Extract the (x, y) coordinate from the center of the cell holding the provided text.  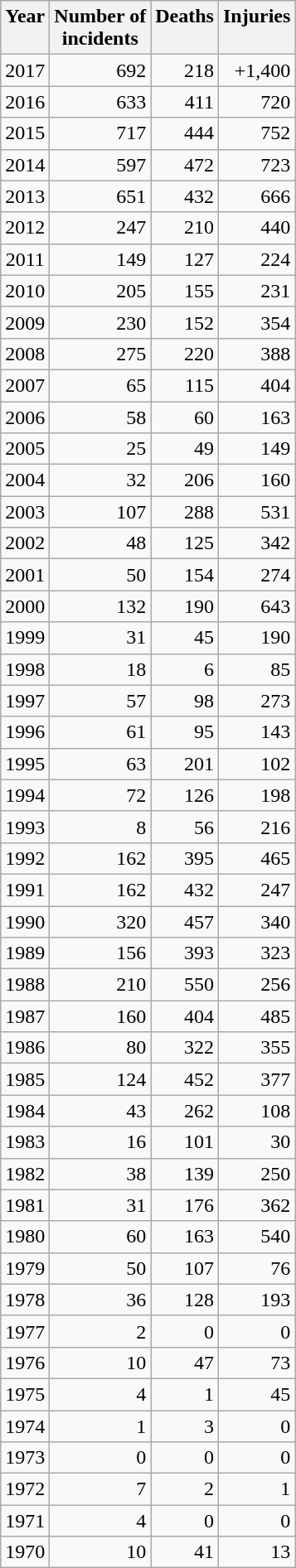
472 (185, 165)
1986 (25, 1048)
1995 (25, 764)
320 (100, 922)
1996 (25, 732)
1993 (25, 827)
1970 (25, 1552)
1989 (25, 953)
127 (185, 259)
218 (185, 70)
2001 (25, 575)
723 (256, 165)
101 (185, 1142)
43 (100, 1111)
643 (256, 606)
58 (100, 417)
95 (185, 732)
395 (185, 858)
651 (100, 196)
1997 (25, 701)
288 (185, 512)
362 (256, 1205)
156 (100, 953)
1979 (25, 1268)
1981 (25, 1205)
2002 (25, 543)
275 (100, 354)
274 (256, 575)
8 (100, 827)
143 (256, 732)
550 (185, 985)
1971 (25, 1521)
452 (185, 1079)
65 (100, 385)
73 (256, 1363)
176 (185, 1205)
666 (256, 196)
126 (185, 795)
692 (100, 70)
1978 (25, 1300)
1983 (25, 1142)
540 (256, 1237)
48 (100, 543)
273 (256, 701)
1984 (25, 1111)
2006 (25, 417)
115 (185, 385)
216 (256, 827)
41 (185, 1552)
411 (185, 102)
152 (185, 322)
2014 (25, 165)
49 (185, 449)
2005 (25, 449)
440 (256, 228)
61 (100, 732)
25 (100, 449)
393 (185, 953)
1973 (25, 1458)
220 (185, 354)
1988 (25, 985)
531 (256, 512)
108 (256, 1111)
262 (185, 1111)
250 (256, 1174)
7 (100, 1489)
13 (256, 1552)
1980 (25, 1237)
444 (185, 133)
63 (100, 764)
2017 (25, 70)
+1,400 (256, 70)
57 (100, 701)
139 (185, 1174)
1985 (25, 1079)
388 (256, 354)
1998 (25, 669)
355 (256, 1048)
206 (185, 480)
633 (100, 102)
224 (256, 259)
377 (256, 1079)
18 (100, 669)
2012 (25, 228)
2015 (25, 133)
32 (100, 480)
1974 (25, 1426)
2000 (25, 606)
485 (256, 1016)
256 (256, 985)
1976 (25, 1363)
2016 (25, 102)
354 (256, 322)
1994 (25, 795)
Number ofincidents (100, 28)
154 (185, 575)
56 (185, 827)
322 (185, 1048)
1992 (25, 858)
Injuries (256, 28)
198 (256, 795)
752 (256, 133)
128 (185, 1300)
193 (256, 1300)
47 (185, 1363)
6 (185, 669)
2013 (25, 196)
2007 (25, 385)
2003 (25, 512)
457 (185, 922)
1975 (25, 1394)
38 (100, 1174)
2011 (25, 259)
155 (185, 291)
1982 (25, 1174)
30 (256, 1142)
230 (100, 322)
72 (100, 795)
231 (256, 291)
1977 (25, 1331)
Deaths (185, 28)
2008 (25, 354)
323 (256, 953)
1972 (25, 1489)
102 (256, 764)
2004 (25, 480)
2009 (25, 322)
Year (25, 28)
76 (256, 1268)
717 (100, 133)
36 (100, 1300)
80 (100, 1048)
1987 (25, 1016)
98 (185, 701)
597 (100, 165)
465 (256, 858)
1991 (25, 890)
2010 (25, 291)
340 (256, 922)
720 (256, 102)
132 (100, 606)
85 (256, 669)
125 (185, 543)
342 (256, 543)
3 (185, 1426)
1999 (25, 638)
16 (100, 1142)
124 (100, 1079)
205 (100, 291)
1990 (25, 922)
201 (185, 764)
